Search for the cell housing the specified text and yield its [X, Y] center coordinate. 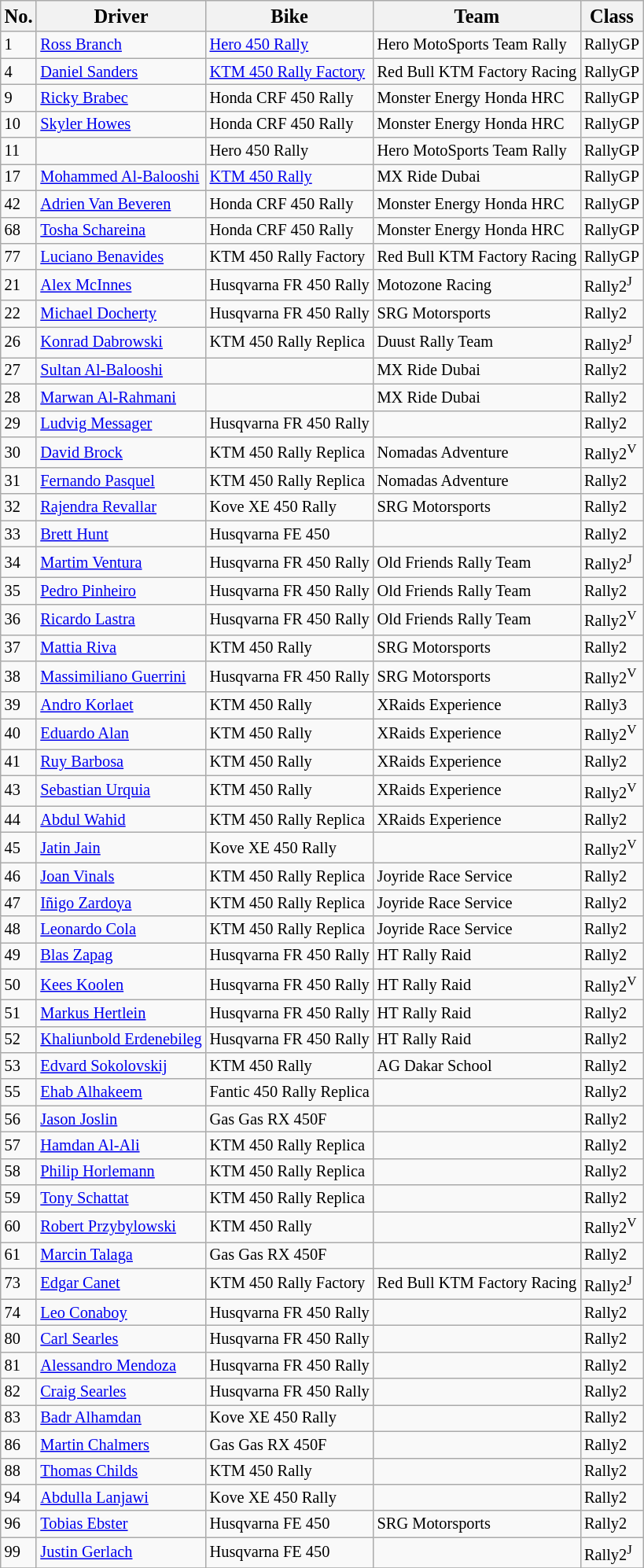
Joan Vinals [121, 876]
Fantic 450 Rally Replica [289, 1092]
55 [19, 1092]
49 [19, 955]
Sebastian Urquia [121, 791]
34 [19, 561]
Markus Hertlein [121, 1013]
94 [19, 1497]
Tobias Ebster [121, 1524]
82 [19, 1392]
Class [612, 16]
83 [19, 1418]
68 [19, 230]
Pedro Pinheiro [121, 591]
Driver [121, 16]
31 [19, 480]
21 [19, 285]
47 [19, 903]
Leo Conaboy [121, 1312]
59 [19, 1198]
Blas Zapag [121, 955]
Andro Korlaet [121, 705]
Michael Docherty [121, 314]
48 [19, 929]
David Brock [121, 451]
Tosha Schareina [121, 230]
Robert Przybylowski [121, 1227]
29 [19, 424]
Philip Horlemann [121, 1172]
Edgar Canet [121, 1283]
56 [19, 1119]
41 [19, 762]
74 [19, 1312]
Iñigo Zardoya [121, 903]
17 [19, 177]
Ricardo Lastra [121, 620]
Brett Hunt [121, 534]
96 [19, 1524]
Justin Gerlach [121, 1552]
28 [19, 397]
42 [19, 204]
11 [19, 151]
Kees Koolen [121, 985]
4 [19, 72]
Mattia Riva [121, 648]
Jason Joslin [121, 1119]
80 [19, 1338]
Luciano Benavides [121, 256]
58 [19, 1172]
35 [19, 591]
Edvard Sokolovskij [121, 1066]
73 [19, 1283]
22 [19, 314]
45 [19, 848]
81 [19, 1365]
Martim Ventura [121, 561]
Team [477, 16]
88 [19, 1471]
Rajendra Revallar [121, 507]
Badr Alhamdan [121, 1418]
Marcin Talaga [121, 1255]
Tony Schattat [121, 1198]
Ehab Alhakeem [121, 1092]
52 [19, 1040]
32 [19, 507]
43 [19, 791]
Khaliunbold Erdenebileg [121, 1040]
39 [19, 705]
Fernando Pasquel [121, 480]
Hamdan Al-Ali [121, 1145]
Ross Branch [121, 45]
77 [19, 256]
Alessandro Mendoza [121, 1365]
Abdulla Lanjawi [121, 1497]
61 [19, 1255]
Konrad Dabrowski [121, 343]
Eduardo Alan [121, 733]
33 [19, 534]
26 [19, 343]
Rally3 [612, 705]
46 [19, 876]
30 [19, 451]
Mohammed Al-Balooshi [121, 177]
Massimiliano Guerrini [121, 676]
27 [19, 370]
Daniel Sanders [121, 72]
Ruy Barbosa [121, 762]
No. [19, 16]
Ricky Brabec [121, 98]
57 [19, 1145]
40 [19, 733]
44 [19, 819]
Abdul Wahid [121, 819]
Thomas Childs [121, 1471]
Skyler Howes [121, 124]
51 [19, 1013]
53 [19, 1066]
36 [19, 620]
Martin Chalmers [121, 1445]
86 [19, 1445]
Ludvig Messager [121, 424]
Duust Rally Team [477, 343]
Leonardo Cola [121, 929]
Sultan Al-Balooshi [121, 370]
9 [19, 98]
50 [19, 985]
10 [19, 124]
Carl Searles [121, 1338]
AG Dakar School [477, 1066]
1 [19, 45]
Alex McInnes [121, 285]
Jatin Jain [121, 848]
Bike [289, 16]
60 [19, 1227]
Craig Searles [121, 1392]
Adrien Van Beveren [121, 204]
Marwan Al-Rahmani [121, 397]
38 [19, 676]
37 [19, 648]
99 [19, 1552]
Motozone Racing [477, 285]
